Identify which cell holds the provided text, then report its (x, y) central coordinate. 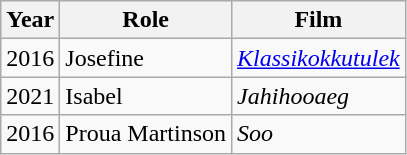
Isabel (146, 96)
Klassikokkutulek (319, 58)
Role (146, 20)
Josefine (146, 58)
Soo (319, 134)
2021 (30, 96)
Proua Martinson (146, 134)
Film (319, 20)
Jahihooaeg (319, 96)
Year (30, 20)
